Identify which cell holds the provided text, then report its [X, Y] central coordinate. 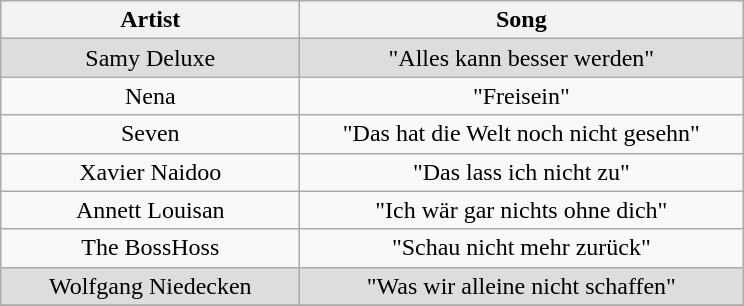
"Das hat die Welt noch nicht gesehn" [522, 134]
"Das lass ich nicht zu" [522, 172]
Nena [150, 96]
Annett Louisan [150, 210]
"Was wir alleine nicht schaffen" [522, 286]
Xavier Naidoo [150, 172]
Song [522, 20]
The BossHoss [150, 248]
"Schau nicht mehr zurück" [522, 248]
"Alles kann besser werden" [522, 58]
Seven [150, 134]
"Freisein" [522, 96]
Wolfgang Niedecken [150, 286]
"Ich wär gar nichts ohne dich" [522, 210]
Artist [150, 20]
Samy Deluxe [150, 58]
